Extract the (X, Y) coordinate from the center of the cell holding the provided text.  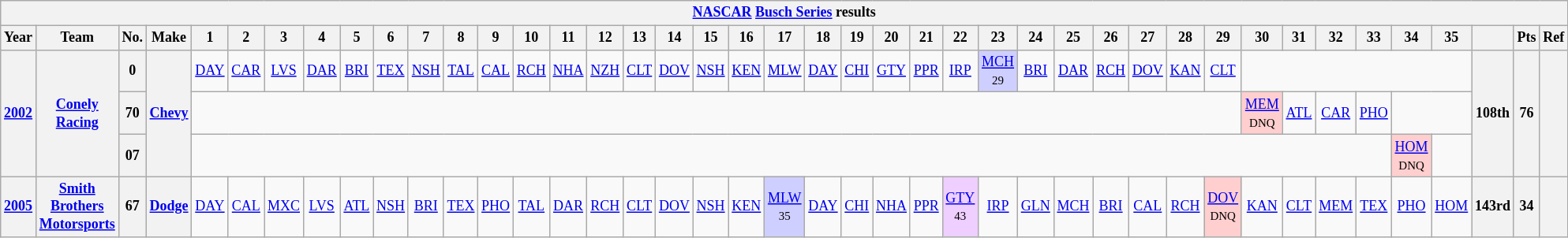
4 (322, 38)
6 (391, 38)
Make (169, 38)
Ref (1554, 38)
12 (605, 38)
11 (568, 38)
19 (857, 38)
31 (1299, 38)
16 (747, 38)
23 (998, 38)
9 (496, 38)
0 (133, 71)
MCH29 (998, 71)
Dodge (169, 206)
22 (960, 38)
Team (77, 38)
MEMDNQ (1262, 113)
07 (133, 155)
26 (1111, 38)
70 (133, 113)
30 (1262, 38)
GLN (1035, 206)
HOMDNQ (1411, 155)
Conely Racing (77, 113)
67 (133, 206)
Year (19, 38)
15 (710, 38)
HOM (1452, 206)
76 (1526, 113)
5 (357, 38)
DOVDNQ (1223, 206)
32 (1336, 38)
18 (823, 38)
Smith Brothers Motorsports (77, 206)
MLW35 (784, 206)
33 (1375, 38)
Chevy (169, 113)
MLW (784, 71)
2002 (19, 113)
28 (1185, 38)
NASCAR Busch Series results (784, 13)
13 (639, 38)
2 (246, 38)
29 (1223, 38)
MEM (1336, 206)
MXC (284, 206)
143rd (1493, 206)
Pts (1526, 38)
24 (1035, 38)
8 (461, 38)
GTY43 (960, 206)
21 (926, 38)
10 (531, 38)
No. (133, 38)
7 (426, 38)
35 (1452, 38)
1 (210, 38)
2005 (19, 206)
GTY (892, 71)
25 (1073, 38)
3 (284, 38)
NZH (605, 71)
17 (784, 38)
20 (892, 38)
MCH (1073, 206)
27 (1147, 38)
108th (1493, 113)
14 (675, 38)
